Output the (x, y) coordinate of the center of the cell containing the given text.  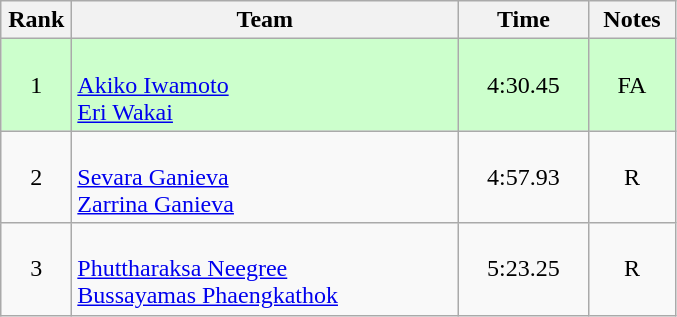
Notes (632, 20)
Rank (36, 20)
Phuttharaksa NeegreeBussayamas Phaengkathok (265, 269)
5:23.25 (524, 269)
Sevara GanievaZarrina Ganieva (265, 177)
4:30.45 (524, 85)
Time (524, 20)
Team (265, 20)
2 (36, 177)
3 (36, 269)
1 (36, 85)
Akiko IwamotoEri Wakai (265, 85)
4:57.93 (524, 177)
FA (632, 85)
